Pinpoint the cell where the given text exists, returning its (x, y) midpoint coordinate. 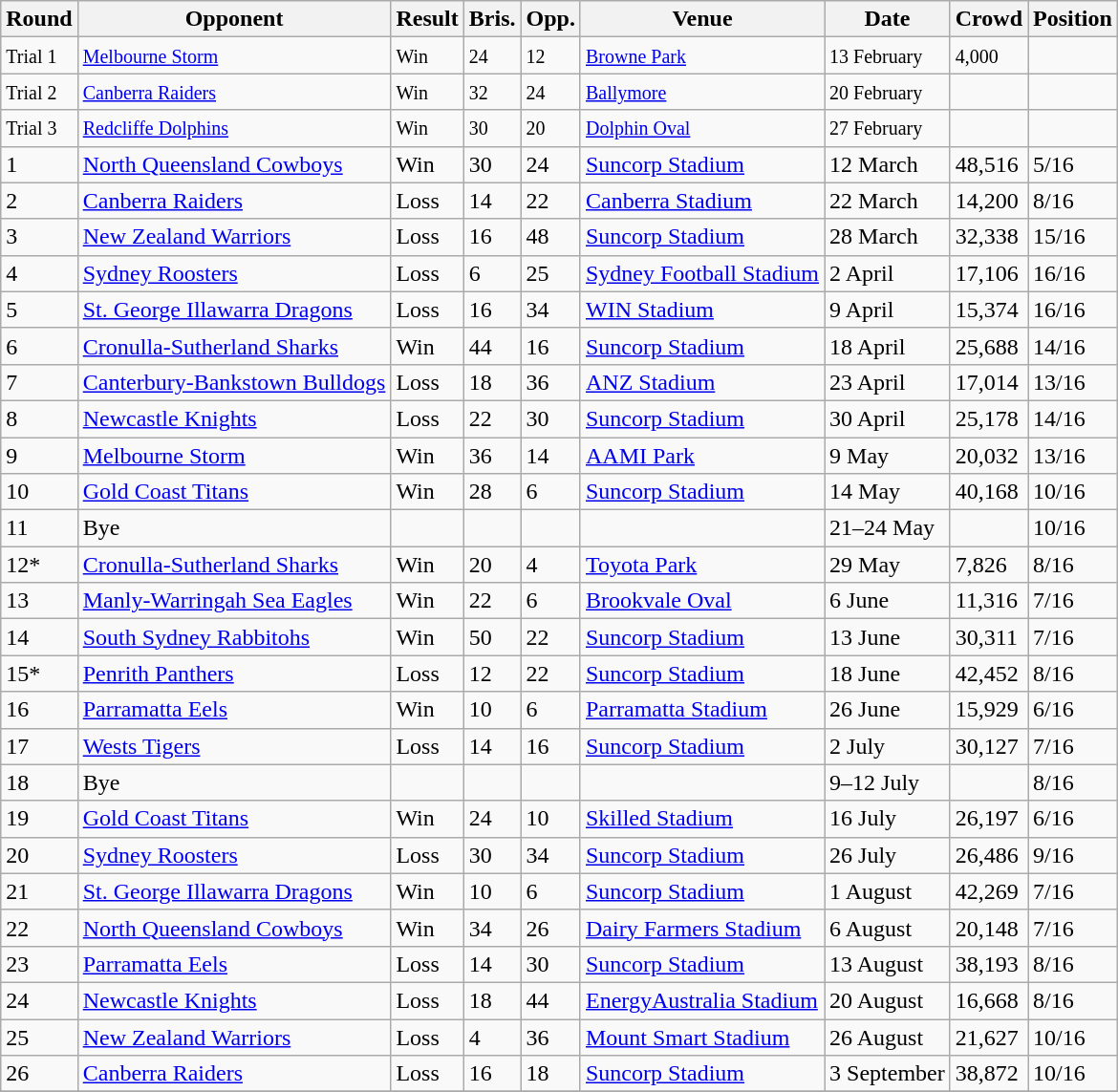
16 July (888, 819)
25,688 (988, 346)
32 (492, 92)
Opp. (550, 19)
EnergyAustralia Stadium (701, 1000)
26,197 (988, 819)
15/16 (1073, 237)
32,338 (988, 237)
19 (39, 819)
26 August (888, 1037)
South Sydney Rabbitohs (234, 637)
Parramatta Stadium (701, 710)
Trial 3 (39, 128)
20,148 (988, 928)
Skilled Stadium (701, 819)
Wests Tigers (234, 746)
48 (550, 237)
Penrith Panthers (234, 674)
22 March (888, 201)
ANZ Stadium (701, 382)
9 (39, 456)
13 August (888, 964)
50 (492, 637)
Crowd (988, 19)
Manly-Warringah Sea Eagles (234, 601)
18 April (888, 346)
Redcliffe Dolphins (234, 128)
Date (888, 19)
30,127 (988, 746)
23 April (888, 382)
12 March (888, 164)
2 July (888, 746)
9 April (888, 310)
2 April (888, 273)
11,316 (988, 601)
15,374 (988, 310)
Sydney Football Stadium (701, 273)
14,200 (988, 201)
27 February (888, 128)
5/16 (1073, 164)
17 (39, 746)
12* (39, 565)
Brookvale Oval (701, 601)
13 June (888, 637)
38,193 (988, 964)
20,032 (988, 456)
26 July (888, 855)
17,106 (988, 273)
14 May (888, 492)
25,178 (988, 418)
13 February (888, 55)
3 September (888, 1074)
30 April (888, 418)
1 (39, 164)
11 (39, 528)
Mount Smart Stadium (701, 1037)
28 (492, 492)
42,452 (988, 674)
Trial 1 (39, 55)
8 (39, 418)
9/16 (1073, 855)
3 (39, 237)
5 (39, 310)
AAMI Park (701, 456)
Dairy Farmers Stadium (701, 928)
15* (39, 674)
1 August (888, 891)
Browne Park (701, 55)
Position (1073, 19)
6 June (888, 601)
17,014 (988, 382)
Result (427, 19)
38,872 (988, 1074)
7,826 (988, 565)
Bris. (492, 19)
Dolphin Oval (701, 128)
20 February (888, 92)
Toyota Park (701, 565)
7 (39, 382)
20 August (888, 1000)
21 (39, 891)
2 (39, 201)
16,668 (988, 1000)
26,486 (988, 855)
26 June (888, 710)
13 (39, 601)
Opponent (234, 19)
Round (39, 19)
Venue (701, 19)
28 March (888, 237)
21–24 May (888, 528)
29 May (888, 565)
Canterbury-Bankstown Bulldogs (234, 382)
9–12 July (888, 782)
9 May (888, 456)
Trial 2 (39, 92)
48,516 (988, 164)
30,311 (988, 637)
21,627 (988, 1037)
15,929 (988, 710)
4,000 (988, 55)
23 (39, 964)
WIN Stadium (701, 310)
6 August (888, 928)
40,168 (988, 492)
42,269 (988, 891)
Ballymore (701, 92)
18 June (888, 674)
Canberra Stadium (701, 201)
